Provide the [x, y] coordinate of the cell's center where the given text is located.  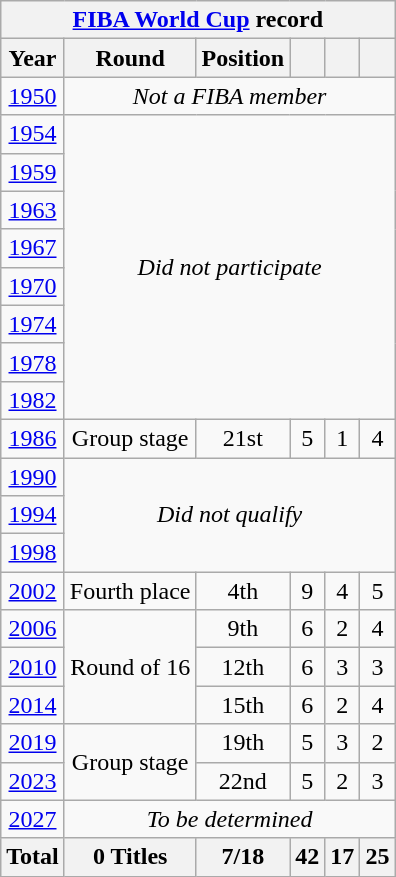
9th [243, 629]
7/18 [243, 857]
Round [130, 58]
1990 [33, 477]
21st [243, 438]
15th [243, 705]
To be determined [230, 819]
1978 [33, 362]
Not a FIBA member [230, 96]
25 [378, 857]
Fourth place [130, 591]
4th [243, 591]
2027 [33, 819]
1982 [33, 400]
2010 [33, 667]
1998 [33, 553]
0 Titles [130, 857]
1974 [33, 324]
1959 [33, 172]
1970 [33, 286]
FIBA World Cup record [198, 20]
1950 [33, 96]
12th [243, 667]
2014 [33, 705]
22nd [243, 781]
9 [308, 591]
42 [308, 857]
2023 [33, 781]
1963 [33, 210]
Did not participate [230, 267]
2002 [33, 591]
Did not qualify [230, 515]
1994 [33, 515]
Total [33, 857]
1954 [33, 134]
2019 [33, 743]
1986 [33, 438]
17 [342, 857]
Round of 16 [130, 667]
Year [33, 58]
Position [243, 58]
2006 [33, 629]
1967 [33, 248]
19th [243, 743]
1 [342, 438]
